Locate the cell with the specified text and output its (x, y) center coordinate. 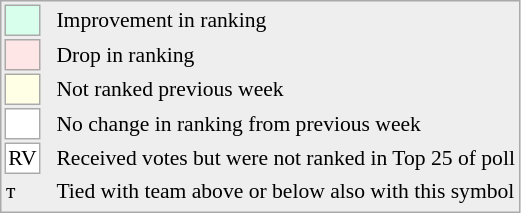
Received votes but were not ranked in Top 25 of poll (286, 158)
т (22, 191)
No change in ranking from previous week (286, 124)
Improvement in ranking (286, 20)
RV (22, 158)
Tied with team above or below also with this symbol (286, 191)
Drop in ranking (286, 55)
Not ranked previous week (286, 90)
